Determine the [X, Y] coordinate at the center of the cell enclosing the given text.  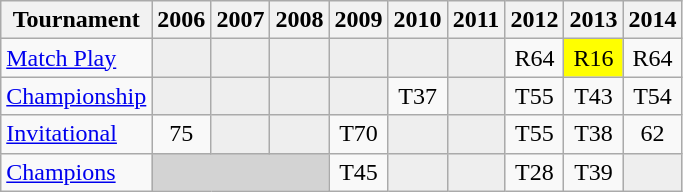
T39 [594, 172]
2012 [534, 20]
75 [182, 134]
2009 [358, 20]
R16 [594, 58]
2014 [652, 20]
Match Play [76, 58]
2010 [418, 20]
62 [652, 134]
T28 [534, 172]
T43 [594, 96]
Champions [76, 172]
Championship [76, 96]
2013 [594, 20]
T45 [358, 172]
T37 [418, 96]
Invitational [76, 134]
2007 [240, 20]
2006 [182, 20]
2008 [300, 20]
Tournament [76, 20]
T54 [652, 96]
2011 [476, 20]
T38 [594, 134]
T70 [358, 134]
